Detect which cell encompasses the target text, then output its [x, y] center coordinate. 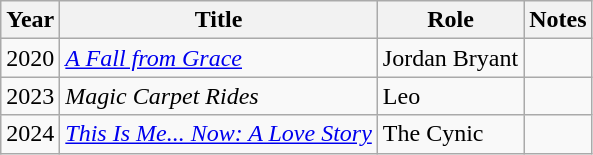
The Cynic [450, 134]
Title [219, 20]
Role [450, 20]
Year [30, 20]
Magic Carpet Rides [219, 96]
Jordan Bryant [450, 58]
2023 [30, 96]
A Fall from Grace [219, 58]
2024 [30, 134]
Leo [450, 96]
2020 [30, 58]
This Is Me... Now: A Love Story [219, 134]
Notes [558, 20]
